From the cell containing the given text, extract its center point as (X, Y) coordinate. 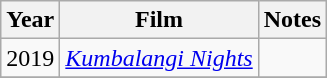
Year (30, 20)
Notes (292, 20)
Film (159, 20)
Kumbalangi Nights (159, 58)
2019 (30, 58)
